Return the [X, Y] coordinate for the center point of the cell that contains the specified text.  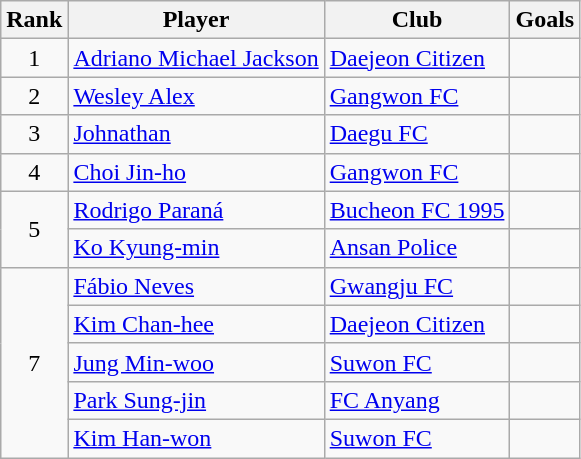
Rodrigo Paraná [196, 210]
Choi Jin-ho [196, 172]
Club [417, 20]
Ansan Police [417, 248]
5 [34, 229]
1 [34, 58]
Goals [545, 20]
FC Anyang [417, 400]
Gwangju FC [417, 286]
Bucheon FC 1995 [417, 210]
Wesley Alex [196, 96]
Daegu FC [417, 134]
3 [34, 134]
Ko Kyung-min [196, 248]
Player [196, 20]
7 [34, 362]
2 [34, 96]
Rank [34, 20]
Park Sung-jin [196, 400]
Johnathan [196, 134]
Adriano Michael Jackson [196, 58]
Kim Chan-hee [196, 324]
Kim Han-won [196, 438]
Fábio Neves [196, 286]
4 [34, 172]
Jung Min-woo [196, 362]
